For the text-containing cell, return its midpoint in [x, y] coordinate format. 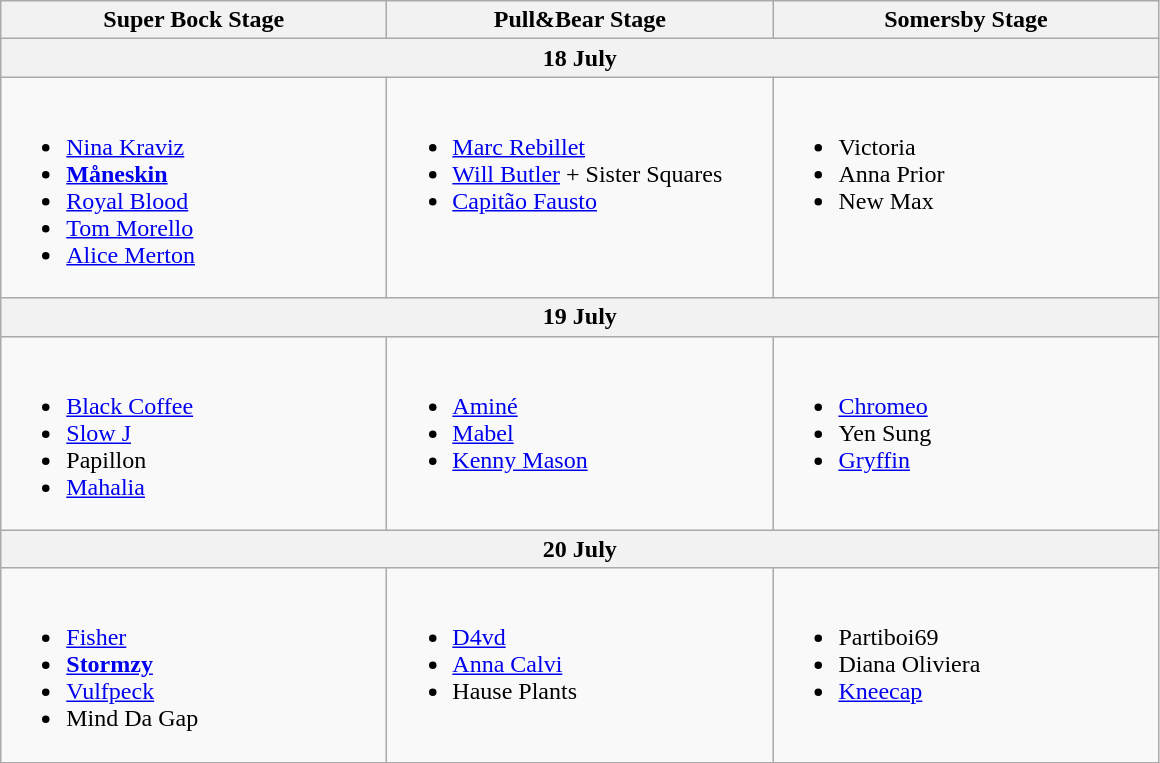
ChromeoYen SungGryffin [966, 433]
19 July [580, 317]
FisherStormzyVulfpeckMind Da Gap [194, 665]
Marc RebilletWill Butler + Sister SquaresCapitão Fausto [580, 188]
Partiboi69Diana OlivieraKneecap [966, 665]
Nina KravizMåneskinRoyal BloodTom MorelloAlice Merton [194, 188]
18 July [580, 58]
AminéMabelKenny Mason [580, 433]
VictoriaAnna PriorNew Max [966, 188]
D4vdAnna CalviHause Plants [580, 665]
Black CoffeeSlow JPapillonMahalia [194, 433]
Somersby Stage [966, 20]
Pull&Bear Stage [580, 20]
20 July [580, 549]
Super Bock Stage [194, 20]
